Output the (X, Y) coordinate of the center of the cell containing the given text.  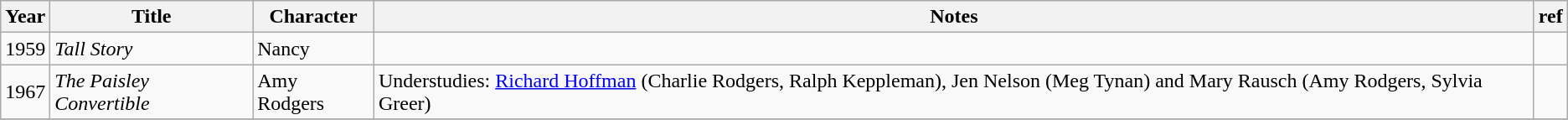
Notes (953, 17)
Title (152, 17)
Nancy (313, 49)
1959 (25, 49)
Amy Rodgers (313, 92)
The Paisley Convertible (152, 92)
Tall Story (152, 49)
Character (313, 17)
Understudies: Richard Hoffman (Charlie Rodgers, Ralph Keppleman), Jen Nelson (Meg Tynan) and Mary Rausch (Amy Rodgers, Sylvia Greer) (953, 92)
1967 (25, 92)
ref (1550, 17)
Year (25, 17)
